Provide the [x, y] coordinate of the cell's center where the given text is located.  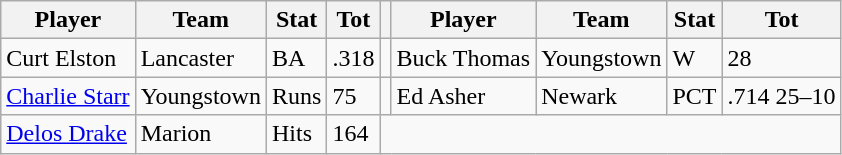
.714 25–10 [782, 96]
164 [354, 134]
75 [354, 96]
Delos Drake [68, 134]
.318 [354, 58]
28 [782, 58]
PCT [694, 96]
Hits [296, 134]
Buck Thomas [464, 58]
Lancaster [200, 58]
Newark [602, 96]
Curt Elston [68, 58]
Runs [296, 96]
Ed Asher [464, 96]
BA [296, 58]
Marion [200, 134]
W [694, 58]
Charlie Starr [68, 96]
